Find where the given text appears and provide that cell's center as [X, Y] coordinate. 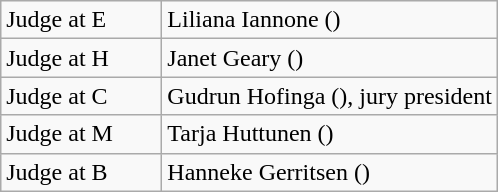
Gudrun Hofinga (), jury president [330, 96]
Liliana Iannone () [330, 20]
Judge at H [82, 58]
Judge at M [82, 134]
Judge at E [82, 20]
Judge at B [82, 172]
Hanneke Gerritsen () [330, 172]
Judge at C [82, 96]
Tarja Huttunen () [330, 134]
Janet Geary () [330, 58]
